Pinpoint the cell where the given text exists, returning its [X, Y] midpoint coordinate. 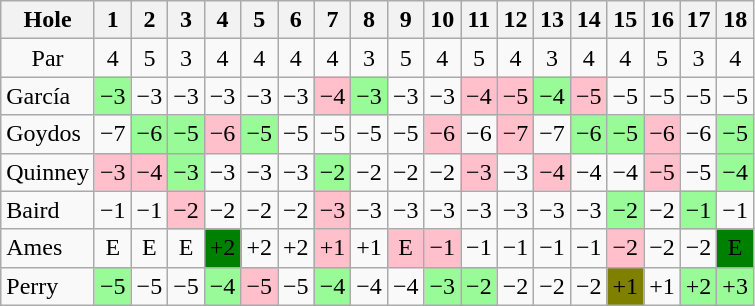
16 [662, 20]
Hole [48, 20]
2 [150, 20]
Goydos [48, 134]
18 [736, 20]
1 [112, 20]
10 [442, 20]
8 [370, 20]
12 [516, 20]
7 [332, 20]
9 [406, 20]
Ames [48, 248]
17 [698, 20]
15 [626, 20]
11 [480, 20]
Par [48, 58]
+3 [736, 286]
13 [552, 20]
Quinney [48, 172]
García [48, 96]
Perry [48, 286]
Baird [48, 210]
14 [588, 20]
6 [296, 20]
